Pinpoint the cell where the given text exists, returning its (x, y) midpoint coordinate. 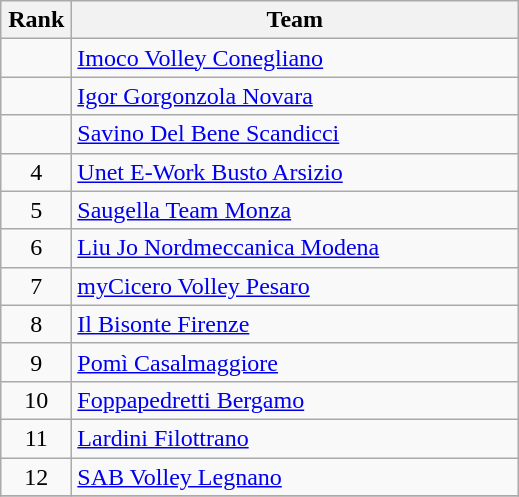
Saugella Team Monza (295, 210)
Pomì Casalmaggiore (295, 362)
6 (36, 248)
Imoco Volley Conegliano (295, 58)
5 (36, 210)
Igor Gorgonzola Novara (295, 96)
SAB Volley Legnano (295, 477)
4 (36, 172)
12 (36, 477)
Savino Del Bene Scandicci (295, 134)
9 (36, 362)
7 (36, 286)
Team (295, 20)
Unet E-Work Busto Arsizio (295, 172)
10 (36, 400)
Liu Jo Nordmeccanica Modena (295, 248)
Il Bisonte Firenze (295, 324)
Foppapedretti Bergamo (295, 400)
Lardini Filottrano (295, 438)
8 (36, 324)
11 (36, 438)
myCicero Volley Pesaro (295, 286)
Rank (36, 20)
